Capture the cell that displays the provided text and extract its [X, Y] central coordinate. 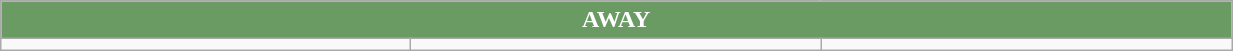
AWAY [616, 20]
